Detect which cell encompasses the target text, then output its [x, y] center coordinate. 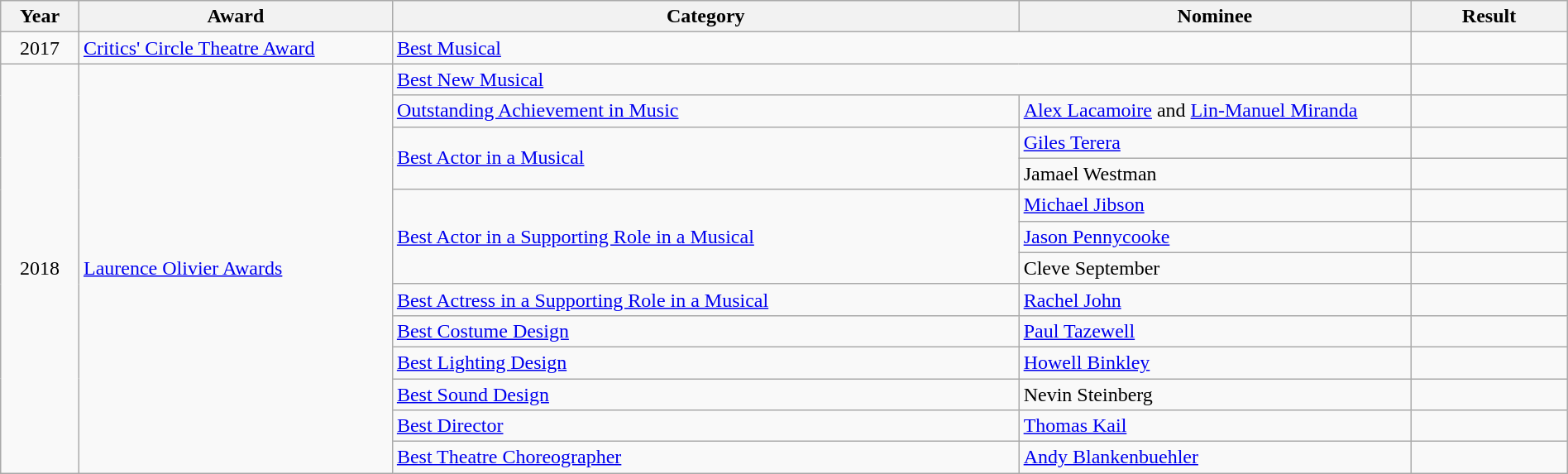
Best Sound Design [705, 395]
Best Theatre Choreographer [705, 457]
Critics' Circle Theatre Award [235, 48]
Paul Tazewell [1215, 331]
Outstanding Achievement in Music [705, 111]
Alex Lacamoire and Lin-Manuel Miranda [1215, 111]
Best Actor in a Musical [705, 158]
Jamael Westman [1215, 174]
Category [705, 17]
Thomas Kail [1215, 426]
Michael Jibson [1215, 205]
Howell Binkley [1215, 362]
Nevin Steinberg [1215, 395]
Year [40, 17]
2018 [40, 268]
Best New Musical [901, 79]
Giles Terera [1215, 142]
Best Actress in a Supporting Role in a Musical [705, 299]
Nominee [1215, 17]
Rachel John [1215, 299]
Best Costume Design [705, 331]
Best Lighting Design [705, 362]
Laurence Olivier Awards [235, 268]
Cleve September [1215, 268]
Best Musical [901, 48]
Best Actor in a Supporting Role in a Musical [705, 237]
Award [235, 17]
Result [1489, 17]
Jason Pennycooke [1215, 237]
2017 [40, 48]
Best Director [705, 426]
Andy Blankenbuehler [1215, 457]
